Identify which cell holds the provided text, then report its (X, Y) central coordinate. 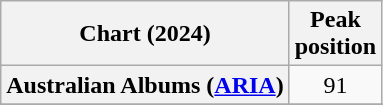
Chart (2024) (145, 34)
91 (335, 85)
Australian Albums (ARIA) (145, 85)
Peakposition (335, 34)
